Return the (X, Y) coordinate for the center point of the cell that contains the specified text.  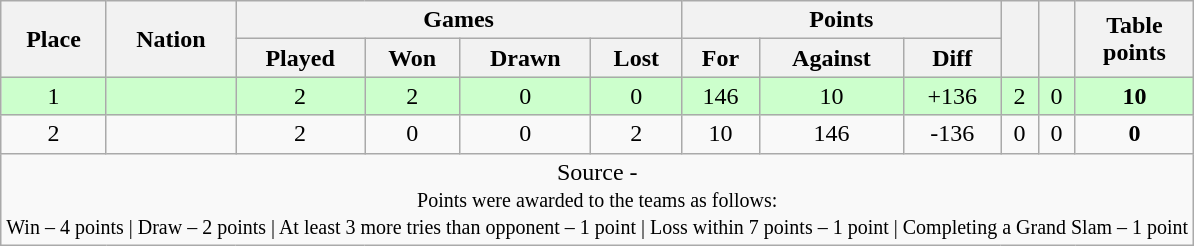
Played (300, 58)
Drawn (526, 58)
1 (54, 96)
Diff (952, 58)
Against (831, 58)
-136 (952, 134)
Points (842, 20)
Won (412, 58)
Tablepoints (1134, 39)
For (721, 58)
Place (54, 39)
Games (459, 20)
+136 (952, 96)
Nation (170, 39)
Lost (636, 58)
